Extract the [x, y] coordinate from the center of the cell holding the provided text.  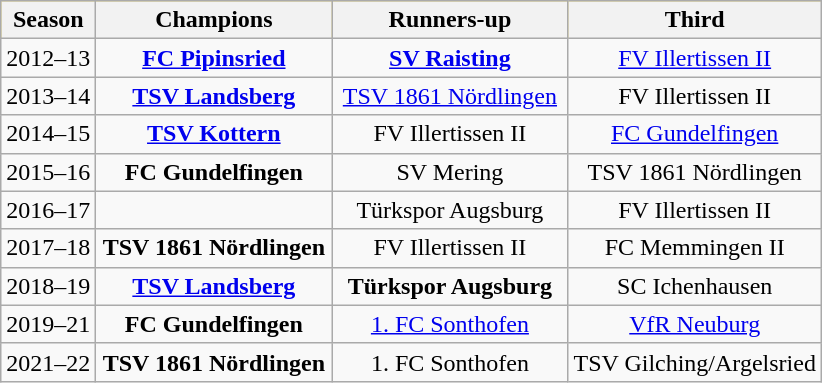
SC Ichenhausen [695, 286]
2017–18 [48, 248]
TSV Kottern [214, 134]
2012–13 [48, 58]
2019–21 [48, 324]
FC Pipinsried [214, 58]
Third [695, 20]
FC Memmingen II [695, 248]
2014–15 [48, 134]
2021–22 [48, 362]
VfR Neuburg [695, 324]
2018–19 [48, 286]
TSV Gilching/Argelsried [695, 362]
2013–14 [48, 96]
Season [48, 20]
SV Mering [450, 172]
Champions [214, 20]
2016–17 [48, 210]
2015–16 [48, 172]
Runners-up [450, 20]
SV Raisting [450, 58]
